Determine the [x, y] coordinate at the center of the cell enclosing the given text.  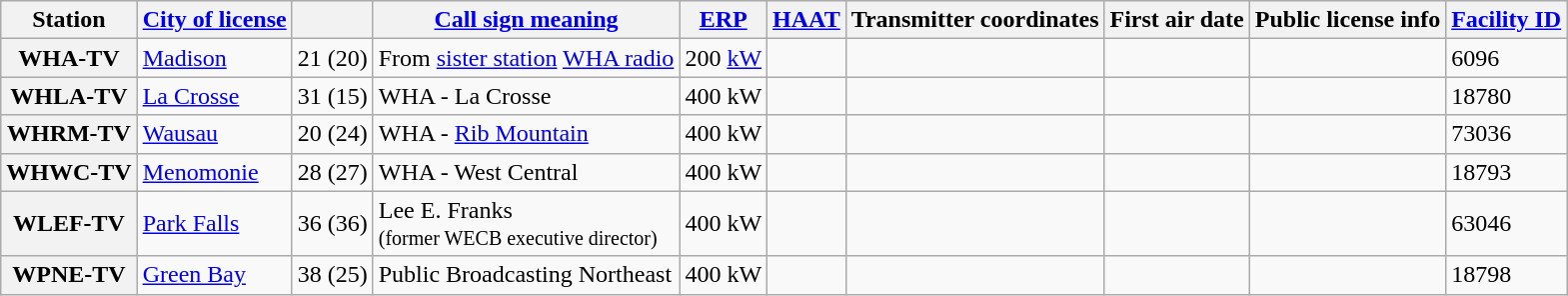
Facility ID [1507, 20]
City of license [214, 20]
18798 [1507, 275]
Lee E. Franks(former WECB executive director) [526, 224]
73036 [1507, 134]
Transmitter coordinates [975, 20]
Station [69, 20]
WPNE-TV [69, 275]
Public Broadcasting Northeast [526, 275]
From sister station WHA radio [526, 58]
21 (20) [332, 58]
Wausau [214, 134]
200 kW [724, 58]
Menomonie [214, 172]
Green Bay [214, 275]
ERP [724, 20]
18793 [1507, 172]
36 (36) [332, 224]
28 (27) [332, 172]
63046 [1507, 224]
WHA - Rib Mountain [526, 134]
WHRM-TV [69, 134]
WLEF-TV [69, 224]
Park Falls [214, 224]
Public license info [1347, 20]
La Crosse [214, 96]
31 (15) [332, 96]
WHA - La Crosse [526, 96]
20 (24) [332, 134]
HAAT [807, 20]
WHLA-TV [69, 96]
6096 [1507, 58]
38 (25) [332, 275]
Call sign meaning [526, 20]
WHA-TV [69, 58]
WHWC-TV [69, 172]
Madison [214, 58]
18780 [1507, 96]
First air date [1177, 20]
WHA - West Central [526, 172]
